Capture the cell that displays the provided text and extract its [x, y] central coordinate. 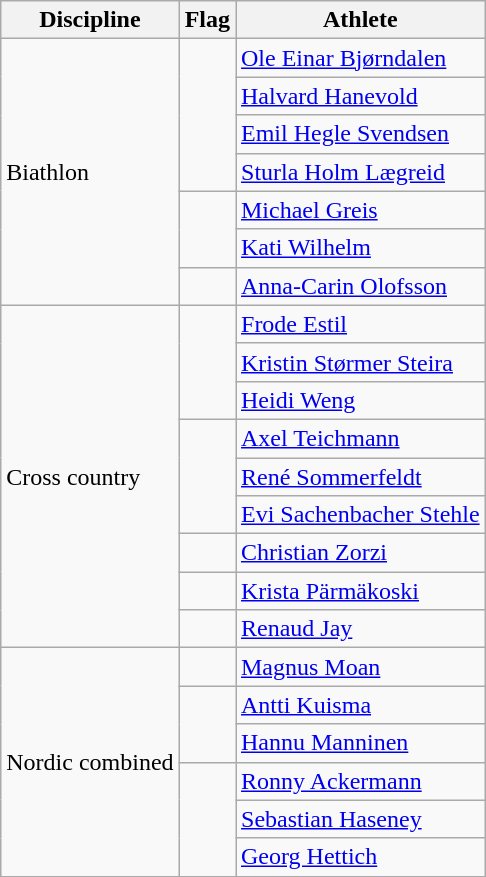
Biathlon [90, 172]
Renaud Jay [361, 629]
Anna-Carin Olofsson [361, 286]
Frode Estil [361, 324]
Athlete [361, 20]
Sturla Holm Lægreid [361, 172]
Evi Sachenbacher Stehle [361, 515]
Sebastian Haseney [361, 819]
Ole Einar Bjørndalen [361, 58]
René Sommerfeldt [361, 477]
Ronny Ackermann [361, 781]
Hannu Manninen [361, 743]
Christian Zorzi [361, 553]
Michael Greis [361, 210]
Magnus Moan [361, 667]
Discipline [90, 20]
Georg Hettich [361, 857]
Nordic combined [90, 762]
Kati Wilhelm [361, 248]
Antti Kuisma [361, 705]
Heidi Weng [361, 400]
Axel Teichmann [361, 438]
Halvard Hanevold [361, 96]
Cross country [90, 476]
Emil Hegle Svendsen [361, 134]
Flag [207, 20]
Krista Pärmäkoski [361, 591]
Kristin Størmer Steira [361, 362]
